Pinpoint the cell where the given text exists, returning its [x, y] midpoint coordinate. 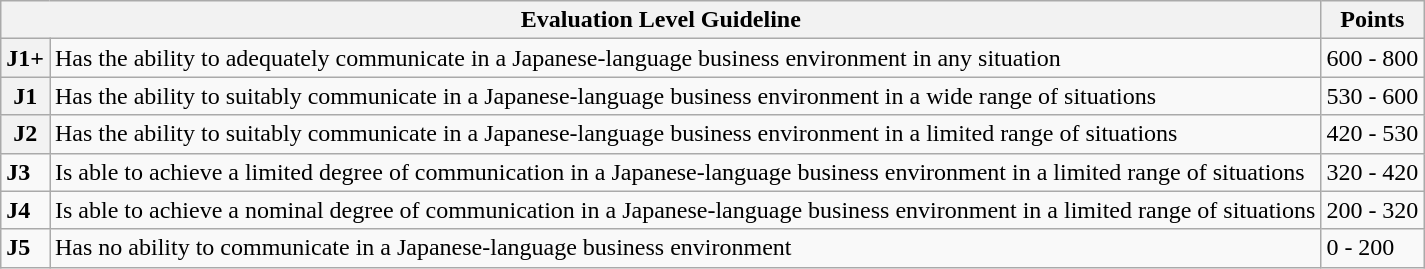
Is able to achieve a nominal degree of communication in a Japanese-language business environment in a limited range of situations [686, 210]
J2 [26, 134]
0 - 200 [1372, 248]
Has the ability to suitably communicate in a Japanese-language business environment in a wide range of situations [686, 96]
Has no ability to communicate in a Japanese-language business environment [686, 248]
J1 [26, 96]
420 - 530 [1372, 134]
Evaluation Level Guideline [661, 20]
J5 [26, 248]
Is able to achieve a limited degree of communication in a Japanese-language business environment in a limited range of situations [686, 172]
200 - 320 [1372, 210]
600 - 800 [1372, 58]
J4 [26, 210]
J3 [26, 172]
Has the ability to suitably communicate in a Japanese-language business environment in a limited range of situations [686, 134]
530 - 600 [1372, 96]
Points [1372, 20]
320 - 420 [1372, 172]
Has the ability to adequately communicate in a Japanese-language business environment in any situation [686, 58]
J1+ [26, 58]
